Locate the cell with the specified text and output its (X, Y) center coordinate. 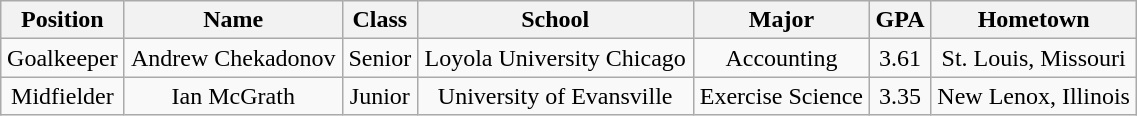
Hometown (1033, 20)
GPA (900, 20)
Accounting (782, 58)
Exercise Science (782, 96)
Name (234, 20)
University of Evansville (555, 96)
Senior (380, 58)
3.35 (900, 96)
New Lenox, Illinois (1033, 96)
Goalkeeper (62, 58)
Midfielder (62, 96)
Major (782, 20)
Loyola University Chicago (555, 58)
Junior (380, 96)
Class (380, 20)
Ian McGrath (234, 96)
Position (62, 20)
Andrew Chekadonov (234, 58)
St. Louis, Missouri (1033, 58)
3.61 (900, 58)
School (555, 20)
